Pinpoint the cell where the given text exists, returning its (x, y) midpoint coordinate. 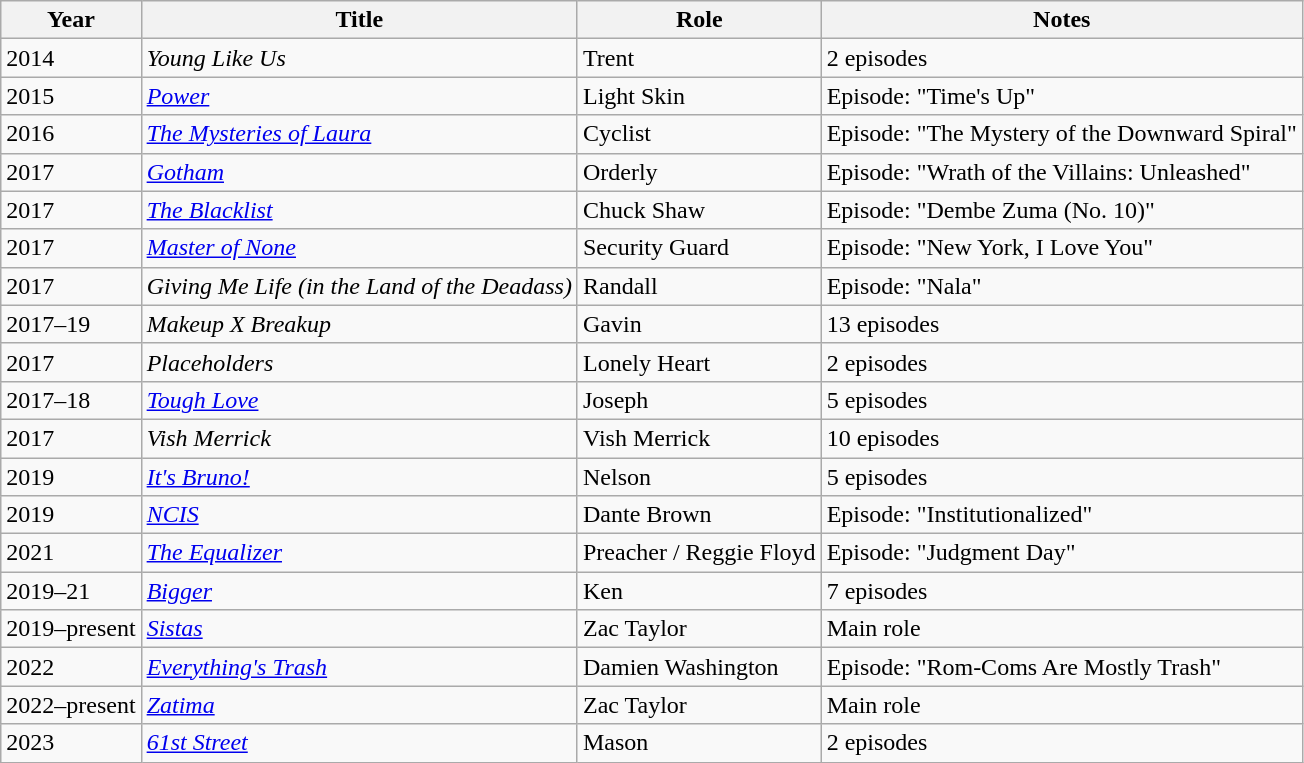
Episode: "Dembe Zuma (No. 10)" (1062, 210)
Title (359, 20)
Chuck Shaw (699, 210)
Power (359, 96)
7 episodes (1062, 591)
2019–present (71, 629)
The Mysteries of Laura (359, 134)
13 episodes (1062, 324)
Preacher / Reggie Floyd (699, 553)
Episode: "Time's Up" (1062, 96)
Gavin (699, 324)
Year (71, 20)
2021 (71, 553)
2023 (71, 743)
2022 (71, 667)
Orderly (699, 172)
Episode: "Nala" (1062, 286)
The Blacklist (359, 210)
It's Bruno! (359, 477)
Trent (699, 58)
2019–21 (71, 591)
2022–present (71, 705)
Gotham (359, 172)
Light Skin (699, 96)
The Equalizer (359, 553)
Giving Me Life (in the Land of the Deadass) (359, 286)
10 episodes (1062, 438)
61st Street (359, 743)
Damien Washington (699, 667)
NCIS (359, 515)
Lonely Heart (699, 362)
Cyclist (699, 134)
Zatima (359, 705)
Notes (1062, 20)
2016 (71, 134)
Ken (699, 591)
Tough Love (359, 400)
Makeup X Breakup (359, 324)
Episode: "Institutionalized" (1062, 515)
Episode: "Wrath of the Villains: Unleashed" (1062, 172)
Security Guard (699, 248)
Episode: "The Mystery of the Downward Spiral" (1062, 134)
2017–18 (71, 400)
2015 (71, 96)
Placeholders (359, 362)
Randall (699, 286)
Role (699, 20)
Sistas (359, 629)
Dante Brown (699, 515)
Joseph (699, 400)
Mason (699, 743)
Episode: "New York, I Love You" (1062, 248)
Young Like Us (359, 58)
Episode: "Judgment Day" (1062, 553)
2017–19 (71, 324)
Everything's Trash (359, 667)
Master of None (359, 248)
2014 (71, 58)
Bigger (359, 591)
Nelson (699, 477)
Episode: "Rom-Coms Are Mostly Trash" (1062, 667)
